Return (x, y) of the center of cell containing provided text 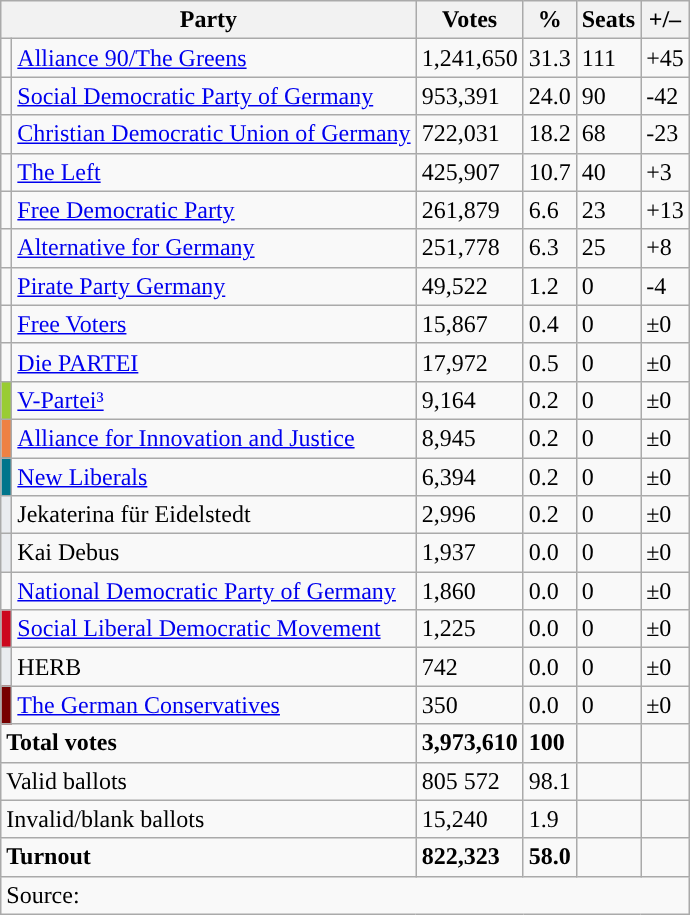
+/– (666, 20)
The Left (214, 172)
Valid ballots (208, 781)
251,778 (470, 248)
Total votes (208, 743)
2,996 (470, 515)
18.2 (550, 134)
23 (608, 210)
350 (470, 705)
111 (608, 58)
Source: (345, 895)
0.5 (550, 362)
Pirate Party Germany (214, 286)
Invalid/blank ballots (208, 819)
953,391 (470, 96)
Jekaterina für Eidelstedt (214, 515)
58.0 (550, 857)
90 (608, 96)
% (550, 20)
Free Democratic Party (214, 210)
24.0 (550, 96)
425,907 (470, 172)
1,860 (470, 591)
-23 (666, 134)
+45 (666, 58)
Seats (608, 20)
261,879 (470, 210)
Votes (470, 20)
Alliance for Innovation and Justice (214, 438)
New Liberals (214, 477)
822,323 (470, 857)
Alternative for Germany (214, 248)
Turnout (208, 857)
31.3 (550, 58)
15,240 (470, 819)
742 (470, 667)
The German Conservatives (214, 705)
10.7 (550, 172)
+13 (666, 210)
8,945 (470, 438)
1.2 (550, 286)
17,972 (470, 362)
0.4 (550, 324)
98.1 (550, 781)
722,031 (470, 134)
HERB (214, 667)
3,973,610 (470, 743)
-4 (666, 286)
40 (608, 172)
25 (608, 248)
National Democratic Party of Germany (214, 591)
+3 (666, 172)
Alliance 90/The Greens (214, 58)
-42 (666, 96)
Christian Democratic Union of Germany (214, 134)
100 (550, 743)
1,937 (470, 553)
6.6 (550, 210)
Social Democratic Party of Germany (214, 96)
9,164 (470, 400)
49,522 (470, 286)
Party (208, 20)
68 (608, 134)
Free Voters (214, 324)
V-Partei³ (214, 400)
15,867 (470, 324)
6,394 (470, 477)
Social Liberal Democratic Movement (214, 629)
805 572 (470, 781)
6.3 (550, 248)
1,225 (470, 629)
1,241,650 (470, 58)
+8 (666, 248)
1.9 (550, 819)
Die PARTEI (214, 362)
Kai Debus (214, 553)
